Return the [x, y] coordinate for the center point of the cell that contains the specified text.  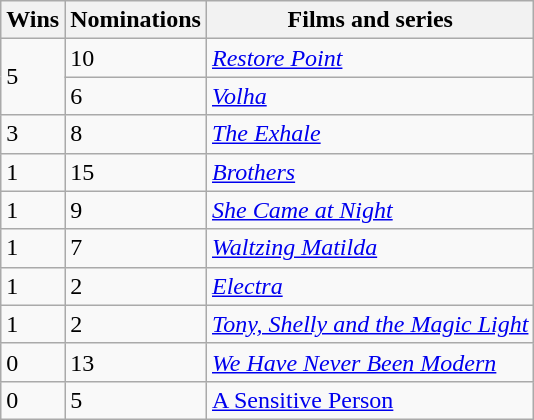
8 [136, 134]
9 [136, 210]
Nominations [136, 20]
Tony, Shelly and the Magic Light [370, 324]
We Have Never Been Modern [370, 362]
The Exhale [370, 134]
3 [33, 134]
Films and series [370, 20]
13 [136, 362]
A Sensitive Person [370, 400]
She Came at Night [370, 210]
6 [136, 96]
Waltzing Matilda [370, 248]
Volha [370, 96]
15 [136, 172]
Wins [33, 20]
Brothers [370, 172]
Electra [370, 286]
7 [136, 248]
10 [136, 58]
Restore Point [370, 58]
